Return (X, Y) of the center of cell containing provided text 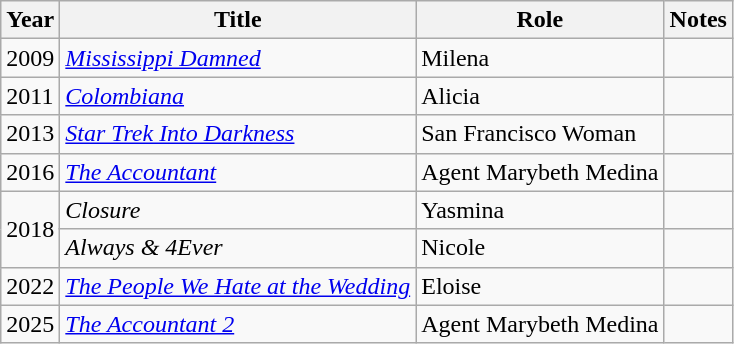
2009 (30, 58)
Always & 4Ever (238, 248)
The Accountant 2 (238, 324)
Mississippi Damned (238, 58)
2018 (30, 229)
2022 (30, 286)
Closure (238, 210)
San Francisco Woman (540, 134)
Yasmina (540, 210)
Role (540, 20)
The People We Hate at the Wedding (238, 286)
Year (30, 20)
2011 (30, 96)
Star Trek Into Darkness (238, 134)
Eloise (540, 286)
Title (238, 20)
2013 (30, 134)
2016 (30, 172)
The Accountant (238, 172)
Colombiana (238, 96)
Alicia (540, 96)
Milena (540, 58)
2025 (30, 324)
Nicole (540, 248)
Notes (698, 20)
